Find where the given text appears and provide that cell's center as (x, y) coordinate. 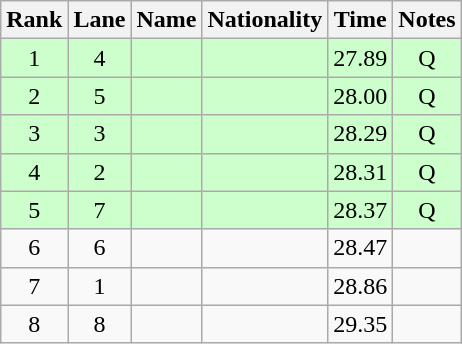
Rank (34, 20)
28.00 (360, 96)
Lane (100, 20)
28.47 (360, 248)
Nationality (265, 20)
Notes (427, 20)
Time (360, 20)
29.35 (360, 324)
28.37 (360, 210)
28.29 (360, 134)
27.89 (360, 58)
28.86 (360, 286)
28.31 (360, 172)
Name (166, 20)
